Capture the cell that displays the provided text and extract its [x, y] central coordinate. 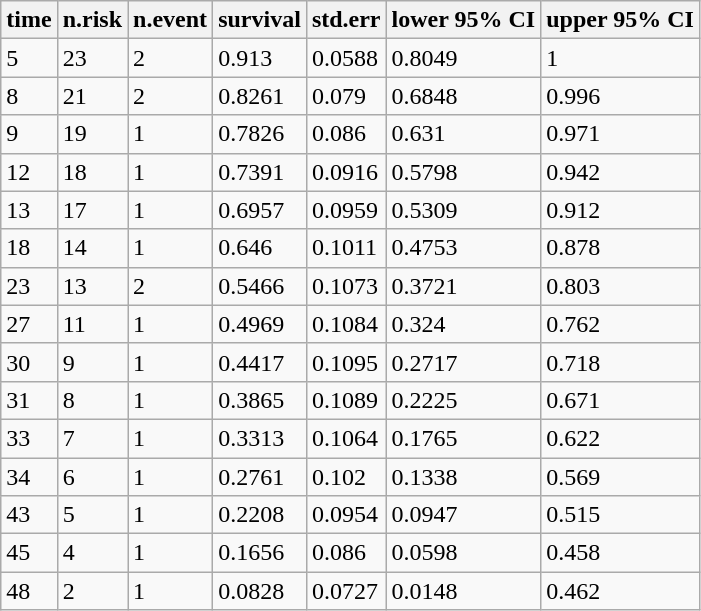
0.102 [346, 477]
0.4969 [260, 324]
45 [29, 553]
0.646 [260, 248]
0.0947 [464, 515]
21 [92, 96]
0.3313 [260, 438]
0.0959 [346, 210]
0.2208 [260, 515]
0.5309 [464, 210]
0.0727 [346, 591]
33 [29, 438]
0.1089 [346, 400]
0.462 [620, 591]
0.2717 [464, 362]
0.0954 [346, 515]
0.324 [464, 324]
0.2225 [464, 400]
0.079 [346, 96]
0.7826 [260, 134]
0.2761 [260, 477]
0.1656 [260, 553]
0.458 [620, 553]
0.913 [260, 58]
0.0588 [346, 58]
43 [29, 515]
0.1011 [346, 248]
0.0828 [260, 591]
0.5466 [260, 286]
0.912 [620, 210]
0.8261 [260, 96]
0.515 [620, 515]
std.err [346, 20]
0.942 [620, 172]
0.4753 [464, 248]
0.6957 [260, 210]
19 [92, 134]
0.762 [620, 324]
lower 95% CI [464, 20]
0.5798 [464, 172]
0.803 [620, 286]
4 [92, 553]
0.622 [620, 438]
48 [29, 591]
0.971 [620, 134]
0.1073 [346, 286]
0.0916 [346, 172]
6 [92, 477]
30 [29, 362]
0.1765 [464, 438]
11 [92, 324]
0.671 [620, 400]
0.631 [464, 134]
0.1095 [346, 362]
0.6848 [464, 96]
0.996 [620, 96]
survival [260, 20]
0.0148 [464, 591]
0.4417 [260, 362]
upper 95% CI [620, 20]
14 [92, 248]
0.1064 [346, 438]
n.event [170, 20]
7 [92, 438]
0.0598 [464, 553]
12 [29, 172]
time [29, 20]
0.569 [620, 477]
0.718 [620, 362]
0.878 [620, 248]
0.3865 [260, 400]
0.3721 [464, 286]
17 [92, 210]
27 [29, 324]
n.risk [92, 20]
0.1338 [464, 477]
0.7391 [260, 172]
31 [29, 400]
0.1084 [346, 324]
34 [29, 477]
0.8049 [464, 58]
